Extract the (x, y) coordinate from the center of the cell holding the provided text.  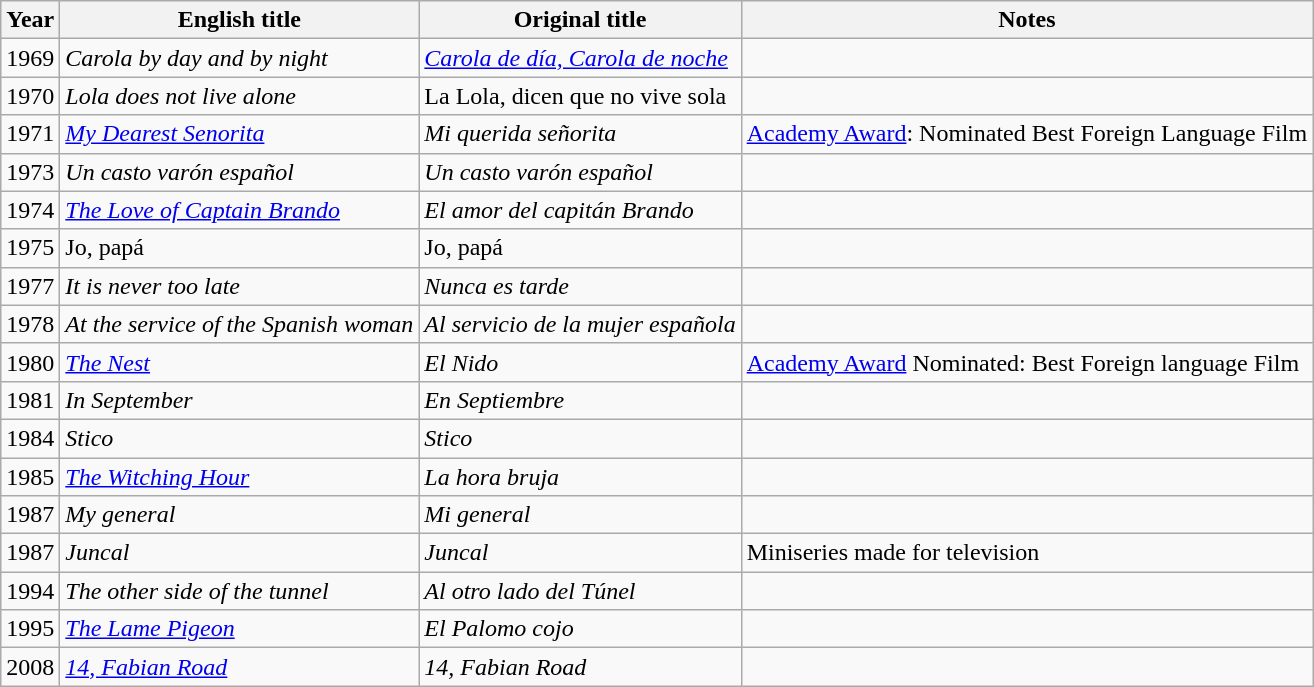
Miniseries made for television (1026, 553)
The other side of the tunnel (240, 591)
Mi querida señorita (580, 134)
Al servicio de la mujer española (580, 324)
1978 (30, 324)
It is never too late (240, 286)
El amor del capitán Brando (580, 210)
My general (240, 515)
Lola does not live alone (240, 96)
1974 (30, 210)
1995 (30, 629)
La hora bruja (580, 477)
El Nido (580, 362)
The Love of Captain Brando (240, 210)
Notes (1026, 20)
Carola by day and by night (240, 58)
In September (240, 400)
1984 (30, 438)
English title (240, 20)
Mi general (580, 515)
1981 (30, 400)
The Witching Hour (240, 477)
My Dearest Senorita (240, 134)
At the service of the Spanish woman (240, 324)
1977 (30, 286)
En Septiembre (580, 400)
Year (30, 20)
1985 (30, 477)
1970 (30, 96)
1975 (30, 248)
Carola de día, Carola de noche (580, 58)
1971 (30, 134)
The Nest (240, 362)
El Palomo cojo (580, 629)
1969 (30, 58)
Original title (580, 20)
La Lola, dicen que no vive sola (580, 96)
1973 (30, 172)
1980 (30, 362)
2008 (30, 667)
1994 (30, 591)
Academy Award Nominated: Best Foreign language Film (1026, 362)
Al otro lado del Túnel (580, 591)
Nunca es tarde (580, 286)
The Lame Pigeon (240, 629)
Academy Award: Nominated Best Foreign Language Film (1026, 134)
